Return (X, Y) of the center of cell containing provided text 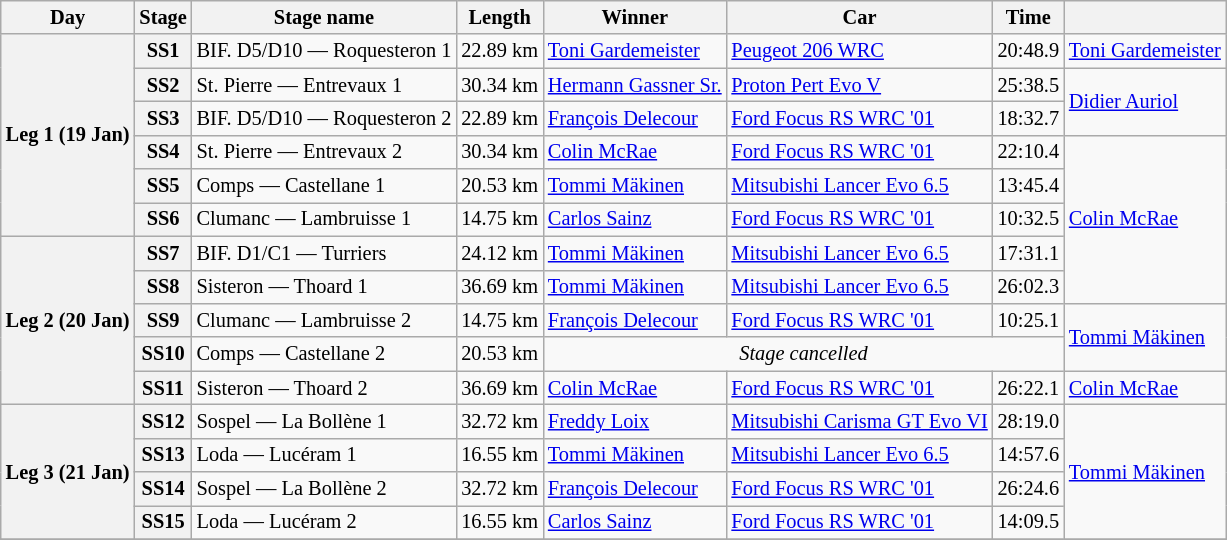
SS1 (162, 51)
28:19.0 (1028, 421)
SS6 (162, 219)
Mitsubishi Carisma GT Evo VI (860, 421)
Car (860, 17)
Peugeot 206 WRC (860, 51)
Leg 1 (19 Jan) (68, 135)
Freddy Loix (635, 421)
Leg 2 (20 Jan) (68, 320)
26:02.3 (1028, 287)
St. Pierre — Entrevaux 2 (324, 152)
Didier Auriol (1145, 102)
Sisteron — Thoard 2 (324, 388)
SS7 (162, 253)
SS5 (162, 186)
SS2 (162, 85)
SS10 (162, 354)
Time (1028, 17)
BIF. D5/D10 — Roquesteron 1 (324, 51)
Day (68, 17)
18:32.7 (1028, 118)
Comps — Castellane 1 (324, 186)
17:31.1 (1028, 253)
SS11 (162, 388)
SS4 (162, 152)
SS12 (162, 421)
13:45.4 (1028, 186)
Stage (162, 17)
24.12 km (500, 253)
SS8 (162, 287)
BIF. D1/C1 — Turriers (324, 253)
SS9 (162, 320)
Clumanc — Lambruisse 1 (324, 219)
26:24.6 (1028, 489)
Sospel — La Bollène 2 (324, 489)
Length (500, 17)
10:25.1 (1028, 320)
Clumanc — Lambruisse 2 (324, 320)
25:38.5 (1028, 85)
BIF. D5/D10 — Roquesteron 2 (324, 118)
St. Pierre — Entrevaux 1 (324, 85)
Leg 3 (21 Jan) (68, 472)
14:57.6 (1028, 455)
20:48.9 (1028, 51)
10:32.5 (1028, 219)
Sospel — La Bollène 1 (324, 421)
Stage cancelled (804, 354)
Winner (635, 17)
SS15 (162, 522)
Loda — Lucéram 1 (324, 455)
SS13 (162, 455)
Hermann Gassner Sr. (635, 85)
Sisteron — Thoard 1 (324, 287)
14:09.5 (1028, 522)
Comps — Castellane 2 (324, 354)
26:22.1 (1028, 388)
Stage name (324, 17)
22:10.4 (1028, 152)
Loda — Lucéram 2 (324, 522)
SS14 (162, 489)
Proton Pert Evo V (860, 85)
SS3 (162, 118)
